Provide the [x, y] coordinate of the cell's center where the given text is located.  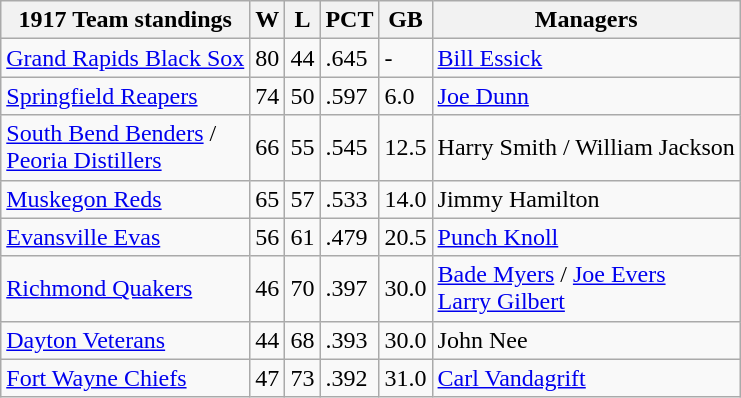
12.5 [406, 148]
.393 [350, 340]
PCT [350, 20]
Springfield Reapers [126, 96]
80 [268, 58]
14.0 [406, 199]
50 [302, 96]
Joe Dunn [586, 96]
68 [302, 340]
56 [268, 237]
Grand Rapids Black Sox [126, 58]
66 [268, 148]
1917 Team standings [126, 20]
Punch Knoll [586, 237]
L [302, 20]
57 [302, 199]
.533 [350, 199]
South Bend Benders / Peoria Distillers [126, 148]
Dayton Veterans [126, 340]
55 [302, 148]
Bade Myers / Joe Evers Larry Gilbert [586, 288]
Managers [586, 20]
.597 [350, 96]
73 [302, 378]
Carl Vandagrift [586, 378]
Jimmy Hamilton [586, 199]
65 [268, 199]
Muskegon Reds [126, 199]
20.5 [406, 237]
.392 [350, 378]
- [406, 58]
.479 [350, 237]
.397 [350, 288]
6.0 [406, 96]
.645 [350, 58]
Evansville Evas [126, 237]
46 [268, 288]
W [268, 20]
Bill Essick [586, 58]
Richmond Quakers [126, 288]
Fort Wayne Chiefs [126, 378]
61 [302, 237]
Harry Smith / William Jackson [586, 148]
.545 [350, 148]
47 [268, 378]
70 [302, 288]
GB [406, 20]
John Nee [586, 340]
31.0 [406, 378]
74 [268, 96]
